Pinpoint the cell where the given text exists, returning its [X, Y] midpoint coordinate. 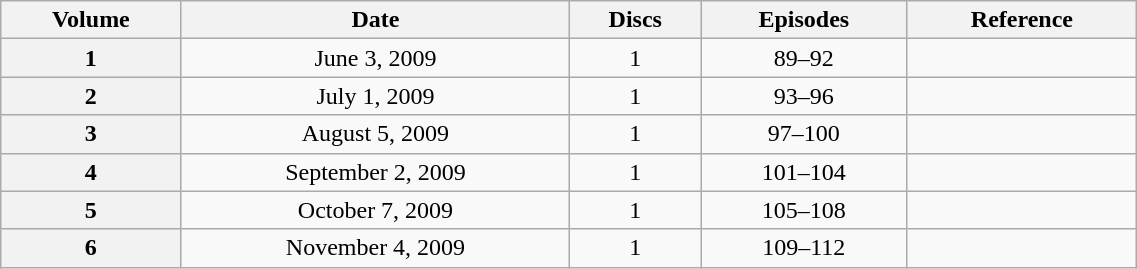
Date [376, 20]
89–92 [804, 58]
July 1, 2009 [376, 96]
4 [91, 172]
93–96 [804, 96]
2 [91, 96]
October 7, 2009 [376, 210]
September 2, 2009 [376, 172]
Volume [91, 20]
109–112 [804, 248]
Episodes [804, 20]
6 [91, 248]
101–104 [804, 172]
97–100 [804, 134]
3 [91, 134]
105–108 [804, 210]
November 4, 2009 [376, 248]
August 5, 2009 [376, 134]
Reference [1022, 20]
5 [91, 210]
Discs [636, 20]
June 3, 2009 [376, 58]
